Find where the given text appears and provide that cell's center as (x, y) coordinate. 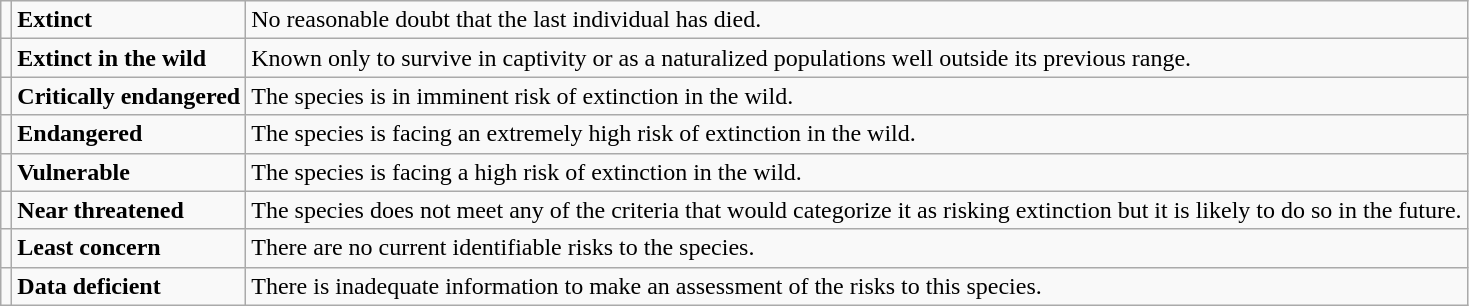
There are no current identifiable risks to the species. (856, 248)
Least concern (129, 248)
Endangered (129, 134)
Critically endangered (129, 96)
Near threatened (129, 210)
Extinct (129, 20)
Data deficient (129, 286)
The species does not meet any of the criteria that would categorize it as risking extinction but it is likely to do so in the future. (856, 210)
Vulnerable (129, 172)
No reasonable doubt that the last individual has died. (856, 20)
Extinct in the wild (129, 58)
Known only to survive in captivity or as a naturalized populations well outside its previous range. (856, 58)
The species is facing a high risk of extinction in the wild. (856, 172)
The species is facing an extremely high risk of extinction in the wild. (856, 134)
There is inadequate information to make an assessment of the risks to this species. (856, 286)
The species is in imminent risk of extinction in the wild. (856, 96)
